Determine the [x, y] coordinate at the center of the cell enclosing the given text.  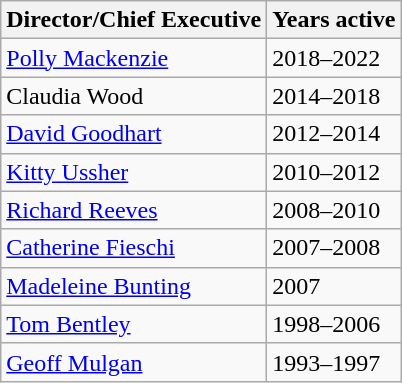
Years active [334, 20]
Claudia Wood [134, 96]
2018–2022 [334, 58]
Catherine Fieschi [134, 248]
Kitty Ussher [134, 172]
1993–1997 [334, 362]
Madeleine Bunting [134, 286]
1998–2006 [334, 324]
David Goodhart [134, 134]
2008–2010 [334, 210]
Richard Reeves [134, 210]
2007–2008 [334, 248]
2007 [334, 286]
Director/Chief Executive [134, 20]
Geoff Mulgan [134, 362]
2012–2014 [334, 134]
2014–2018 [334, 96]
Polly Mackenzie [134, 58]
2010–2012 [334, 172]
Tom Bentley [134, 324]
